Output the (x, y) coordinate of the center of the cell containing the given text.  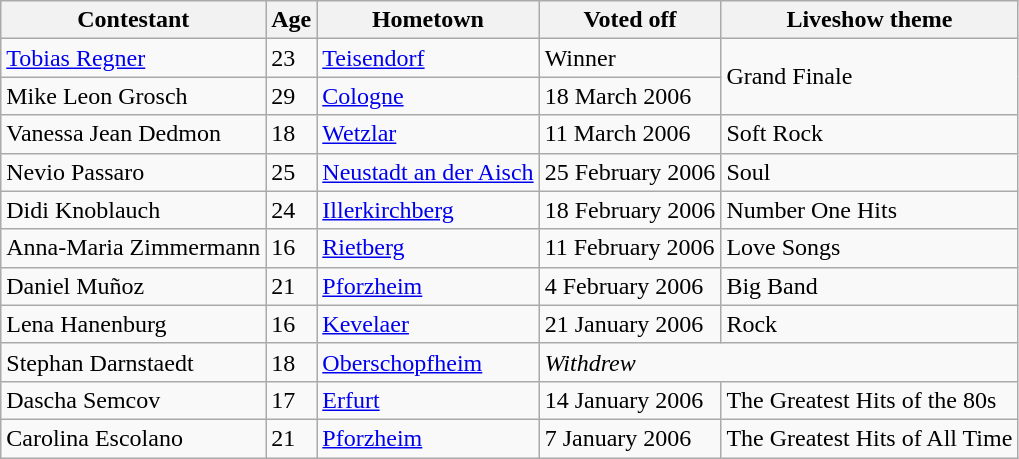
Voted off (630, 20)
Big Band (870, 286)
11 February 2006 (630, 248)
18 February 2006 (630, 210)
Anna-Maria Zimmermann (134, 248)
21 January 2006 (630, 324)
Tobias Regner (134, 58)
Oberschopfheim (428, 362)
Rietberg (428, 248)
Withdrew (778, 362)
Rock (870, 324)
Daniel Muñoz (134, 286)
18 March 2006 (630, 96)
Didi Knoblauch (134, 210)
Number One Hits (870, 210)
Carolina Escolano (134, 438)
The Greatest Hits of the 80s (870, 400)
25 February 2006 (630, 172)
Contestant (134, 20)
Wetzlar (428, 134)
Vanessa Jean Dedmon (134, 134)
Neustadt an der Aisch (428, 172)
Illerkirchberg (428, 210)
Dascha Semcov (134, 400)
Lena Hanenburg (134, 324)
17 (292, 400)
25 (292, 172)
Soft Rock (870, 134)
11 March 2006 (630, 134)
Cologne (428, 96)
Mike Leon Grosch (134, 96)
Love Songs (870, 248)
Kevelaer (428, 324)
29 (292, 96)
23 (292, 58)
Stephan Darnstaedt (134, 362)
Soul (870, 172)
Nevio Passaro (134, 172)
Teisendorf (428, 58)
Winner (630, 58)
7 January 2006 (630, 438)
Age (292, 20)
Liveshow theme (870, 20)
The Greatest Hits of All Time (870, 438)
4 February 2006 (630, 286)
Erfurt (428, 400)
Hometown (428, 20)
Grand Finale (870, 77)
14 January 2006 (630, 400)
24 (292, 210)
